Capture the cell that displays the provided text and extract its [X, Y] central coordinate. 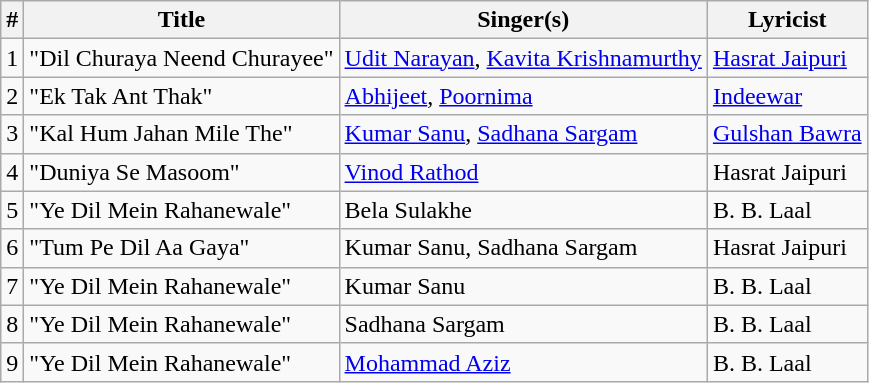
"Dil Churaya Neend Churayee" [182, 58]
Bela Sulakhe [523, 210]
4 [12, 172]
"Ek Tak Ant Thak" [182, 96]
Vinod Rathod [523, 172]
6 [12, 248]
Indeewar [787, 96]
# [12, 20]
2 [12, 96]
Mohammad Aziz [523, 362]
Lyricist [787, 20]
9 [12, 362]
3 [12, 134]
Sadhana Sargam [523, 324]
Singer(s) [523, 20]
8 [12, 324]
1 [12, 58]
Abhijeet, Poornima [523, 96]
7 [12, 286]
"Duniya Se Masoom" [182, 172]
"Kal Hum Jahan Mile The" [182, 134]
Udit Narayan, Kavita Krishnamurthy [523, 58]
Title [182, 20]
Kumar Sanu [523, 286]
Gulshan Bawra [787, 134]
"Tum Pe Dil Aa Gaya" [182, 248]
5 [12, 210]
